Capture the cell that displays the provided text and extract its (X, Y) central coordinate. 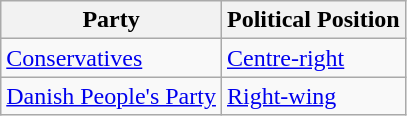
Party (112, 20)
Danish People's Party (112, 96)
Political Position (313, 20)
Right-wing (313, 96)
Conservatives (112, 58)
Centre-right (313, 58)
